Capture the cell that displays the provided text and extract its [x, y] central coordinate. 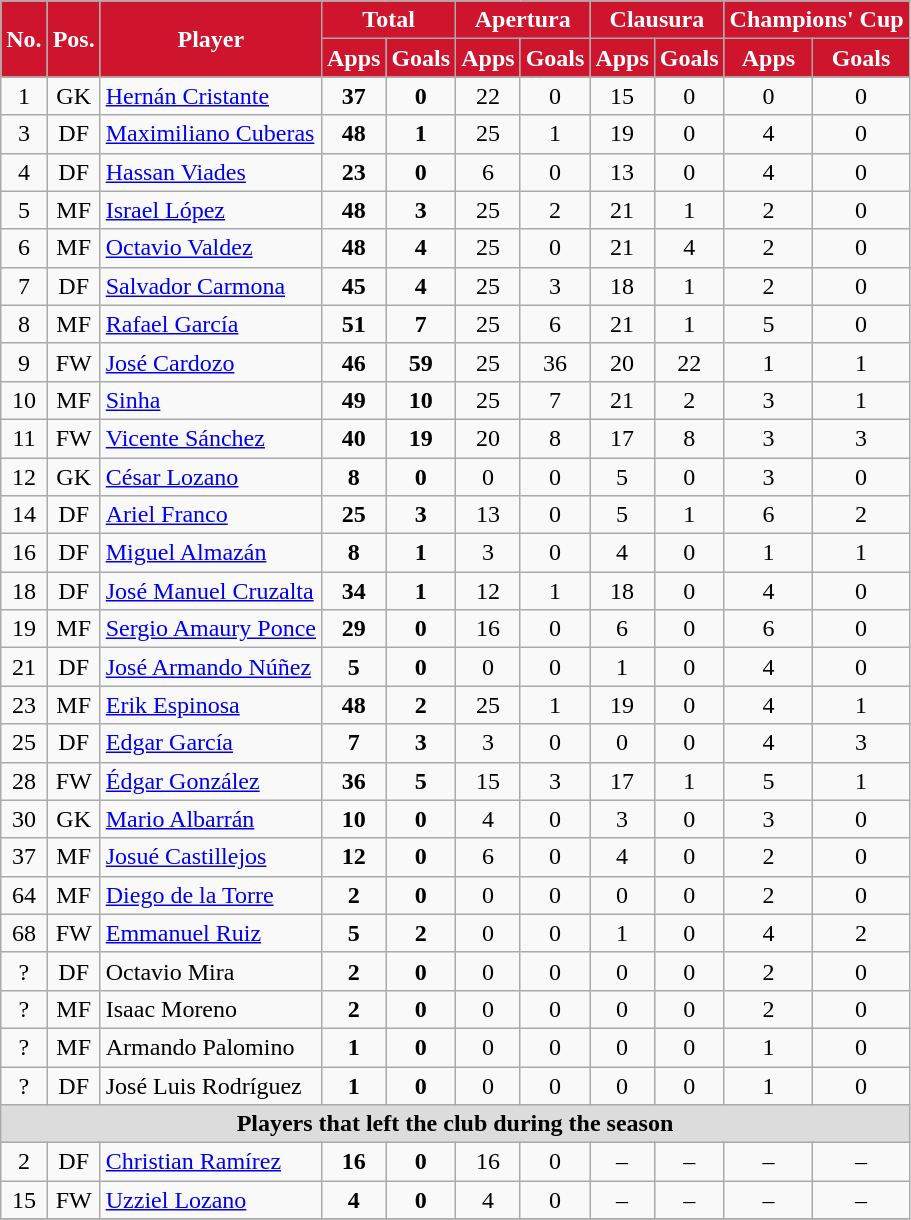
Hassan Viades [210, 172]
29 [353, 629]
Erik Espinosa [210, 705]
Clausura [657, 20]
Israel López [210, 210]
Pos. [74, 39]
28 [24, 781]
Player [210, 39]
64 [24, 895]
Rafael García [210, 324]
68 [24, 933]
Sergio Amaury Ponce [210, 629]
30 [24, 819]
Mario Albarrán [210, 819]
Champions' Cup [816, 20]
César Lozano [210, 477]
9 [24, 362]
14 [24, 515]
Vicente Sánchez [210, 438]
46 [353, 362]
Apertura [523, 20]
Ariel Franco [210, 515]
59 [421, 362]
Maximiliano Cuberas [210, 134]
34 [353, 591]
Octavio Valdez [210, 248]
Isaac Moreno [210, 1009]
José Manuel Cruzalta [210, 591]
Diego de la Torre [210, 895]
Hernán Cristante [210, 96]
Octavio Mira [210, 971]
Josué Castillejos [210, 857]
Miguel Almazán [210, 553]
Christian Ramírez [210, 1162]
Total [388, 20]
Édgar González [210, 781]
45 [353, 286]
Salvador Carmona [210, 286]
51 [353, 324]
40 [353, 438]
José Cardozo [210, 362]
Armando Palomino [210, 1047]
49 [353, 400]
Edgar García [210, 743]
Sinha [210, 400]
Emmanuel Ruiz [210, 933]
11 [24, 438]
José Armando Núñez [210, 667]
Players that left the club during the season [455, 1124]
Uzziel Lozano [210, 1200]
No. [24, 39]
José Luis Rodríguez [210, 1085]
